Find where the given text appears and provide that cell's center as [x, y] coordinate. 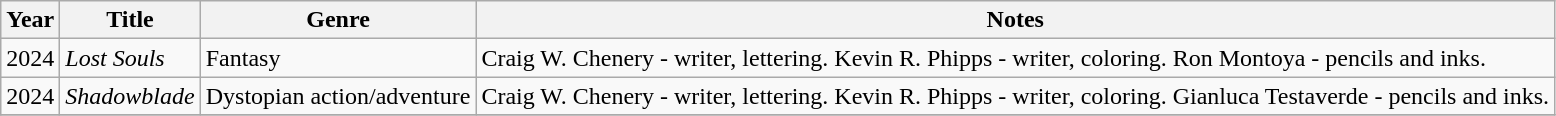
Craig W. Chenery - writer, lettering. Kevin R. Phipps - writer, coloring. Ron Montoya - pencils and inks. [1016, 58]
Genre [338, 20]
Shadowblade [130, 96]
Title [130, 20]
Lost Souls [130, 58]
Dystopian action/adventure [338, 96]
Fantasy [338, 58]
Year [30, 20]
Craig W. Chenery - writer, lettering. Kevin R. Phipps - writer, coloring. Gianluca Testaverde - pencils and inks. [1016, 96]
Notes [1016, 20]
